Output the [X, Y] coordinate of the center of the cell containing the given text.  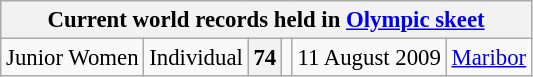
Individual [196, 58]
Maribor [488, 58]
74 [264, 58]
11 August 2009 [369, 58]
Current world records held in Olympic skeet [266, 20]
Junior Women [72, 58]
